Determine the [x, y] coordinate at the center of the cell enclosing the given text.  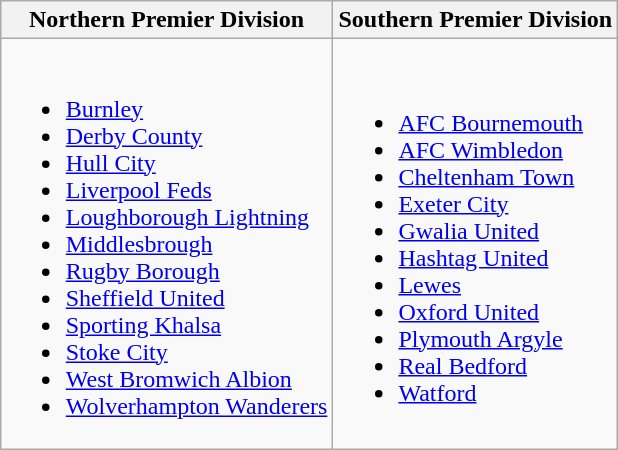
Southern Premier Division [476, 20]
AFC BournemouthAFC WimbledonCheltenham TownExeter CityGwalia UnitedHashtag UnitedLewesOxford UnitedPlymouth ArgyleReal BedfordWatford [476, 244]
Northern Premier Division [166, 20]
